Provide the [X, Y] coordinate of the cell's center where the given text is located.  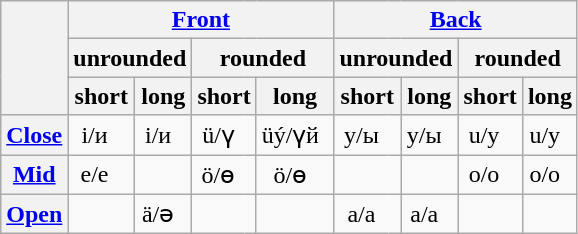
ü/ү [218, 135]
üý/үй [290, 135]
Close [34, 135]
Back [456, 20]
e/е [94, 174]
ä/ә [158, 214]
Front [201, 20]
Mid [34, 174]
Open [34, 214]
